From the cell containing the given text, extract its center point as (x, y) coordinate. 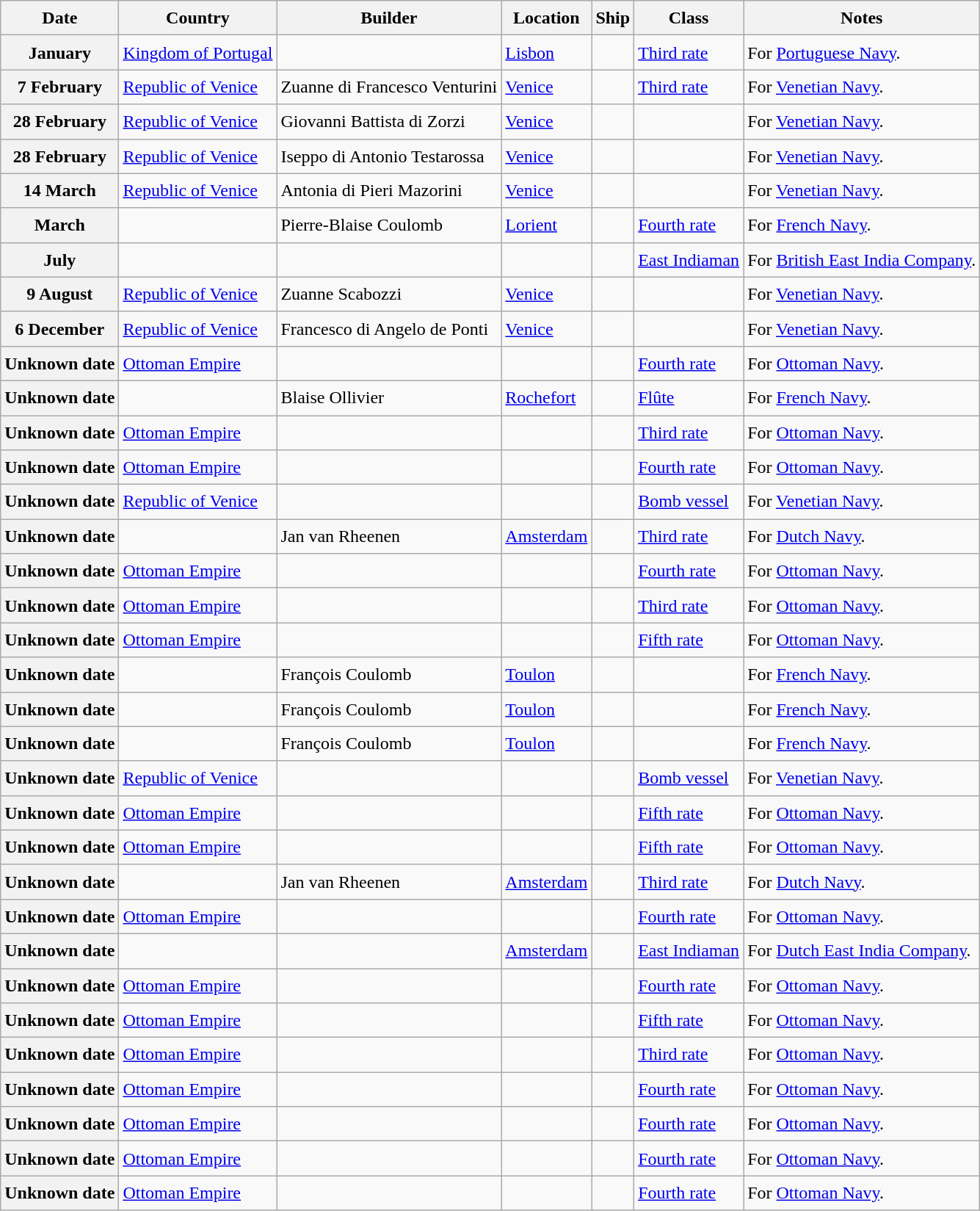
Lorient (546, 225)
6 December (60, 329)
Country (198, 18)
Kingdom of Portugal (198, 53)
Location (546, 18)
Builder (389, 18)
Antonia di Pieri Mazorini (389, 191)
July (60, 260)
Rochefort (546, 398)
7 February (60, 87)
Iseppo di Antonio Testarossa (389, 156)
Francesco di Angelo de Ponti (389, 329)
Pierre-Blaise Coulomb (389, 225)
For Dutch East India Company. (862, 950)
Lisbon (546, 53)
Class (689, 18)
January (60, 53)
9 August (60, 294)
For British East India Company. (862, 260)
Flûte (689, 398)
March (60, 225)
Blaise Ollivier (389, 398)
For Portuguese Navy. (862, 53)
Ship (613, 18)
Giovanni Battista di Zorzi (389, 122)
Zuanne di Francesco Venturini (389, 87)
Zuanne Scabozzi (389, 294)
14 March (60, 191)
Notes (862, 18)
Date (60, 18)
